Determine the [X, Y] coordinate at the center of the cell enclosing the given text.  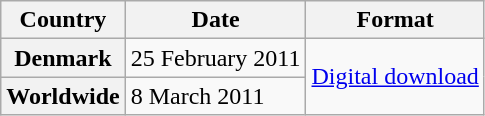
Digital download [395, 77]
Worldwide [63, 96]
Format [395, 20]
Date [216, 20]
25 February 2011 [216, 58]
Country [63, 20]
Denmark [63, 58]
8 March 2011 [216, 96]
